Determine the [x, y] coordinate at the center of the cell enclosing the given text.  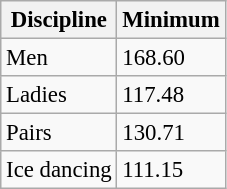
Discipline [59, 20]
130.71 [171, 133]
168.60 [171, 58]
117.48 [171, 95]
Pairs [59, 133]
Ladies [59, 95]
Ice dancing [59, 170]
111.15 [171, 170]
Minimum [171, 20]
Men [59, 58]
